Find where the given text appears and provide that cell's center as [x, y] coordinate. 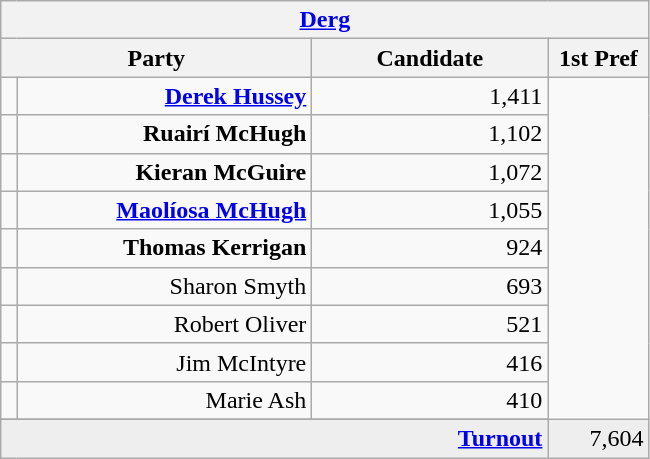
1,411 [430, 96]
521 [430, 324]
Ruairí McHugh [164, 134]
693 [430, 286]
Marie Ash [164, 400]
1,072 [430, 172]
1,055 [430, 210]
Sharon Smyth [164, 286]
Derg [325, 20]
1,102 [430, 134]
Derek Hussey [164, 96]
416 [430, 362]
Maolíosa McHugh [164, 210]
410 [430, 400]
Kieran McGuire [164, 172]
Jim McIntyre [164, 362]
Thomas Kerrigan [164, 248]
1st Pref [598, 58]
924 [430, 248]
Turnout [274, 438]
Candidate [430, 58]
Party [156, 58]
7,604 [598, 438]
Robert Oliver [164, 324]
